For the text-containing cell, return its midpoint in [X, Y] coordinate format. 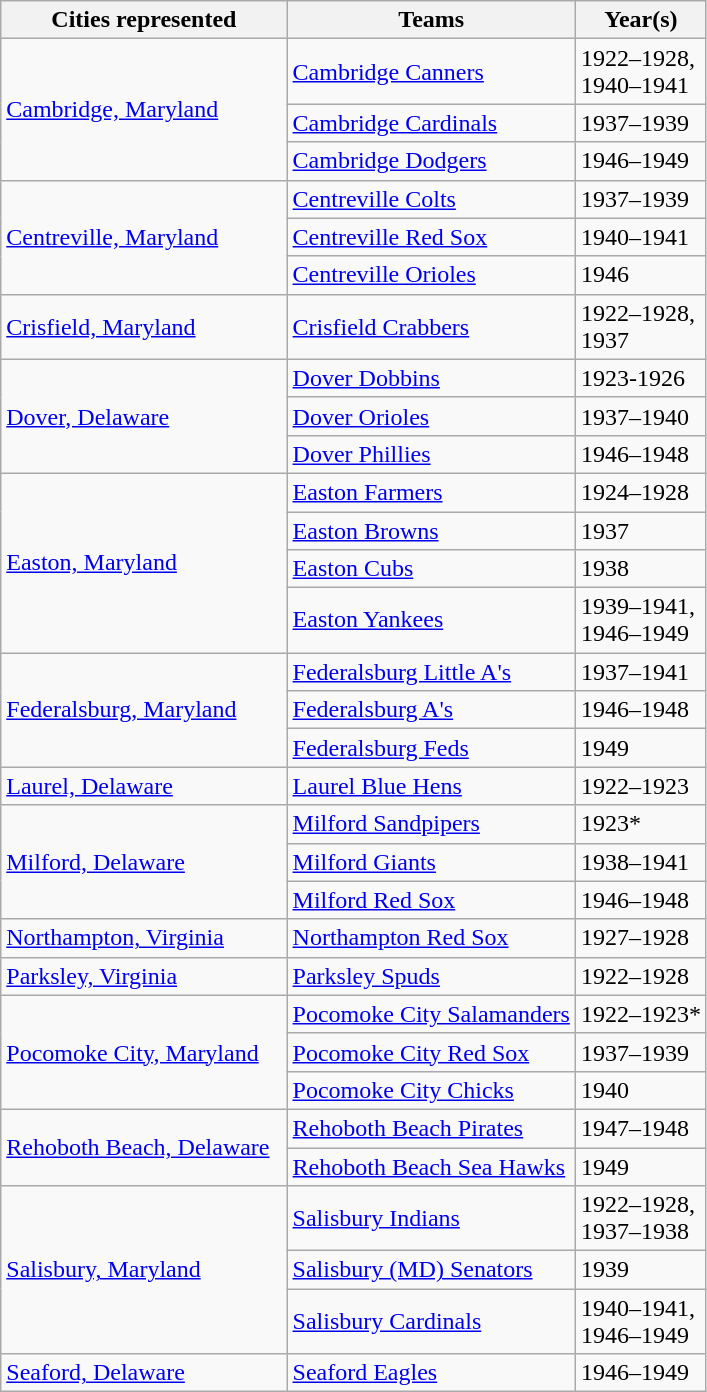
1924–1928 [640, 492]
Easton Farmers [431, 492]
1938–1941 [640, 862]
Dover Dobbins [431, 378]
Parksley, Virginia [144, 976]
Cambridge Dodgers [431, 161]
1940–1941 [640, 237]
Centreville Red Sox [431, 237]
1922–1923 [640, 786]
1922–1928,1940–1941 [640, 72]
1937–1941 [640, 672]
1937 [640, 531]
Centreville Orioles [431, 275]
Northampton Red Sox [431, 938]
Salisbury Cardinals [431, 1322]
Year(s) [640, 20]
Rehoboth Beach Sea Hawks [431, 1167]
1922–1928 [640, 976]
Northampton, Virginia [144, 938]
1939 [640, 1270]
Pocomoke City Chicks [431, 1090]
Dover, Delaware [144, 416]
Parksley Spuds [431, 976]
Pocomoke City Salamanders [431, 1014]
1923* [640, 824]
Salisbury Indians [431, 1218]
Seaford, Delaware [144, 1373]
Pocomoke City Red Sox [431, 1052]
1922–1928,1937–1938 [640, 1218]
Seaford Eagles [431, 1373]
Rehoboth Beach Pirates [431, 1128]
Easton Cubs [431, 569]
1927–1928 [640, 938]
Milford, Delaware [144, 862]
Laurel, Delaware [144, 786]
Salisbury, Maryland [144, 1270]
Cambridge Canners [431, 72]
Federalsburg A's [431, 710]
Dover Phillies [431, 454]
Federalsburg, Maryland [144, 710]
1940 [640, 1090]
Milford Sandpipers [431, 824]
Crisfield, Maryland [144, 326]
Centreville, Maryland [144, 237]
Milford Red Sox [431, 900]
Salisbury (MD) Senators [431, 1270]
Laurel Blue Hens [431, 786]
1939–1941,1946–1949 [640, 620]
Cambridge, Maryland [144, 110]
Easton, Maryland [144, 562]
1946 [640, 275]
1922–1923* [640, 1014]
1923-1926 [640, 378]
Cities represented [144, 20]
Easton Yankees [431, 620]
1938 [640, 569]
Milford Giants [431, 862]
Rehoboth Beach, Delaware [144, 1147]
Easton Browns [431, 531]
Teams [431, 20]
Cambridge Cardinals [431, 123]
Crisfield Crabbers [431, 326]
1947–1948 [640, 1128]
Dover Orioles [431, 416]
1922–1928,1937 [640, 326]
Centreville Colts [431, 199]
Federalsburg Little A's [431, 672]
1937–1940 [640, 416]
1940–1941,1946–1949 [640, 1322]
Federalsburg Feds [431, 748]
Pocomoke City, Maryland [144, 1052]
